Pinpoint the cell where the given text exists, returning its [X, Y] midpoint coordinate. 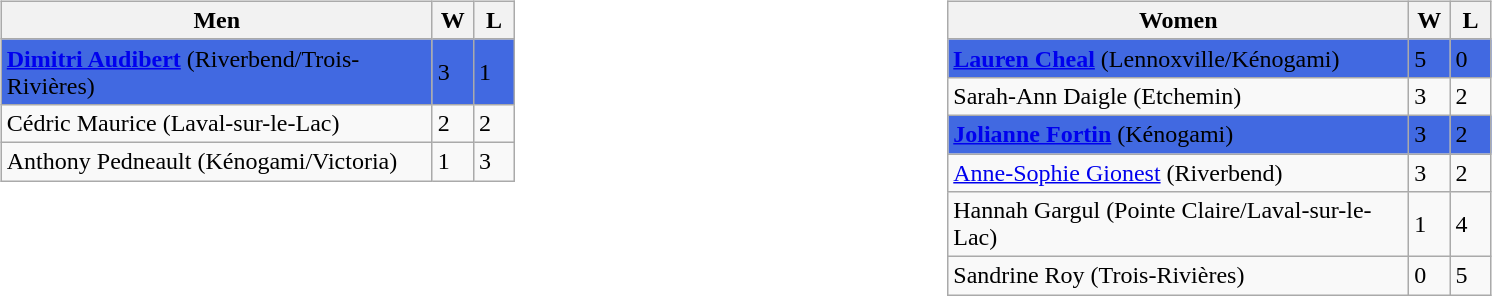
Hannah Gargul (Pointe Claire/Laval-sur-le-Lac) [1178, 224]
Sandrine Roy (Trois-Rivières) [1178, 276]
4 [1470, 224]
Lauren Cheal (Lennoxville/Kénogami) [1178, 58]
Cédric Maurice (Laval-sur-le-Lac) [216, 123]
Jolianne Fortin (Kénogami) [1178, 134]
Anne-Sophie Gionest (Riverbend) [1178, 173]
Dimitri Audibert (Riverbend/Trois-Rivières) [216, 72]
Women [1178, 20]
Sarah-Ann Daigle (Etchemin) [1178, 96]
Anthony Pedneault (Kénogami/Victoria) [216, 161]
Men [216, 20]
